Return [X, Y] of the center of cell containing provided text 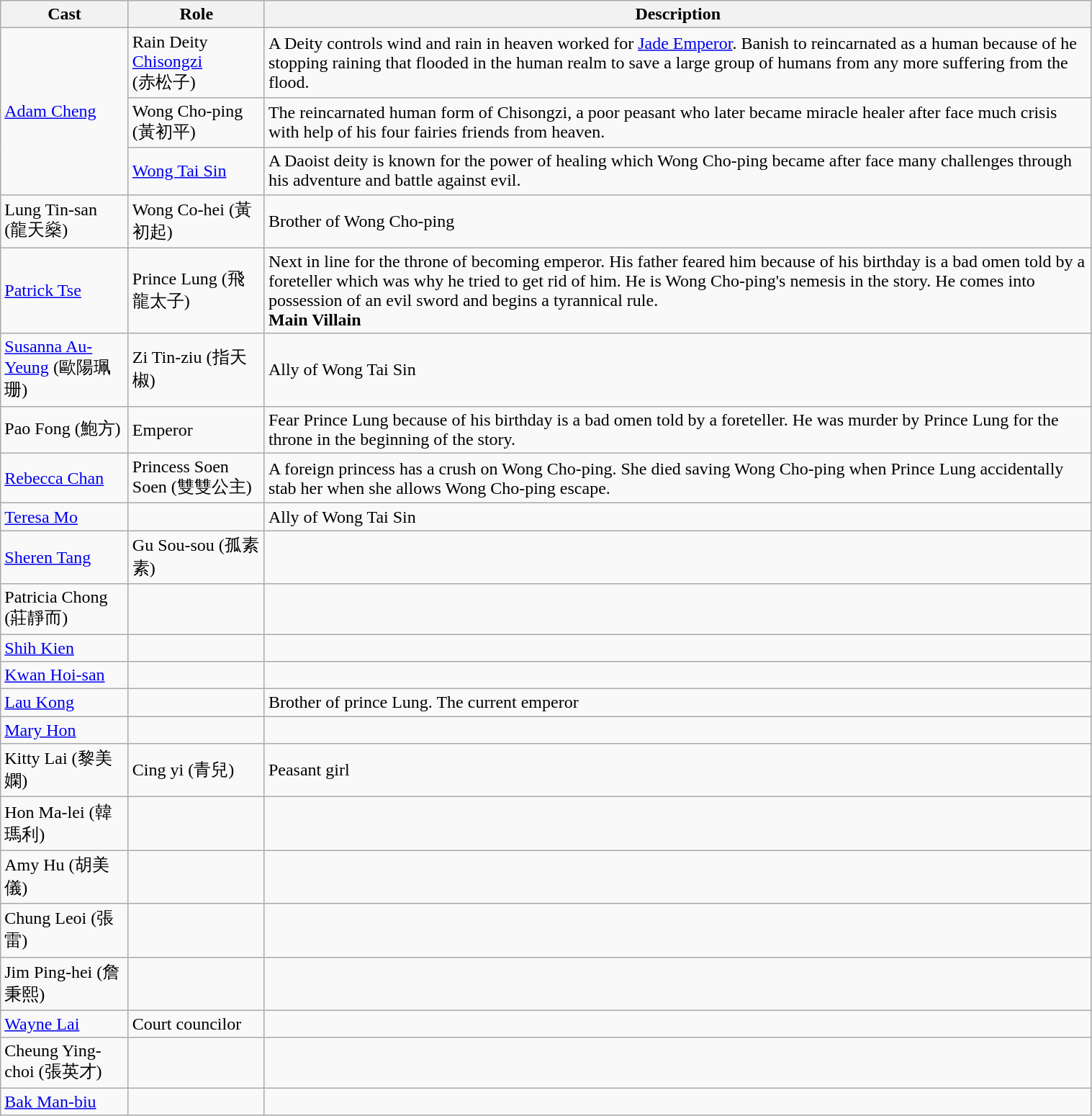
Prince Lung (飛龍太子) [196, 291]
Hon Ma-lei (韓瑪利) [65, 824]
Sheren Tang [65, 557]
Emperor [196, 429]
Susanna Au-Yeung (歐陽珮珊) [65, 370]
Rain Deity Chisongzi(赤松子) [196, 63]
Wong Co-hei (黃初起) [196, 221]
Adam Cheng [65, 111]
A Daoist deity is known for the power of healing which Wong Cho-ping became after face many challenges through his adventure and battle against evil. [678, 171]
Pao Fong (鮑方) [65, 429]
Rebecca Chan [65, 478]
Lung Tin-san (龍天燊) [65, 221]
Wong Cho-ping(黃初平) [196, 122]
Teresa Mo [65, 517]
Cheung Ying-choi (張英才) [65, 1063]
Court councilor [196, 1024]
Chung Leoi (張雷) [65, 930]
Brother of Wong Cho-ping [678, 221]
Gu Sou-sou (孤素素) [196, 557]
Cast [65, 14]
Cing yi (青兒) [196, 770]
Jim Ping-hei (詹秉熙) [65, 984]
Kwan Hoi-san [65, 675]
Wong Tai Sin [196, 171]
Lau Kong [65, 703]
Amy Hu (胡美儀) [65, 877]
Description [678, 14]
Zi Tin-ziu (指天椒) [196, 370]
Patricia Chong (莊靜而) [65, 609]
Patrick Tse [65, 291]
Peasant girl [678, 770]
Kitty Lai (黎美嫻) [65, 770]
Role [196, 14]
Princess Soen Soen (雙雙公主) [196, 478]
Mary Hon [65, 730]
Wayne Lai [65, 1024]
Bak Man-biu [65, 1102]
Brother of prince Lung. The current emperor [678, 703]
Shih Kien [65, 647]
